Provide the [x, y] coordinate of the cell's center where the given text is located.  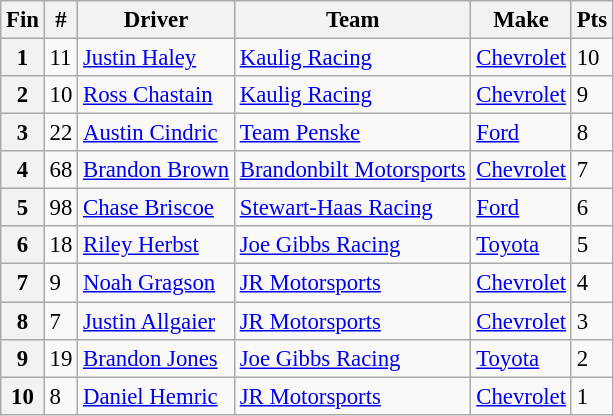
18 [60, 245]
Fin [23, 20]
Team [352, 20]
22 [60, 133]
Driver [156, 20]
Ross Chastain [156, 95]
68 [60, 170]
98 [60, 208]
Brandonbilt Motorsports [352, 170]
Riley Herbst [156, 245]
Brandon Jones [156, 358]
Stewart-Haas Racing [352, 208]
19 [60, 358]
Daniel Hemric [156, 396]
Chase Briscoe [156, 208]
# [60, 20]
11 [60, 58]
Noah Gragson [156, 283]
Justin Haley [156, 58]
Make [521, 20]
Pts [592, 20]
Austin Cindric [156, 133]
Team Penske [352, 133]
Justin Allgaier [156, 321]
Brandon Brown [156, 170]
